Detect which cell encompasses the target text, then output its [X, Y] center coordinate. 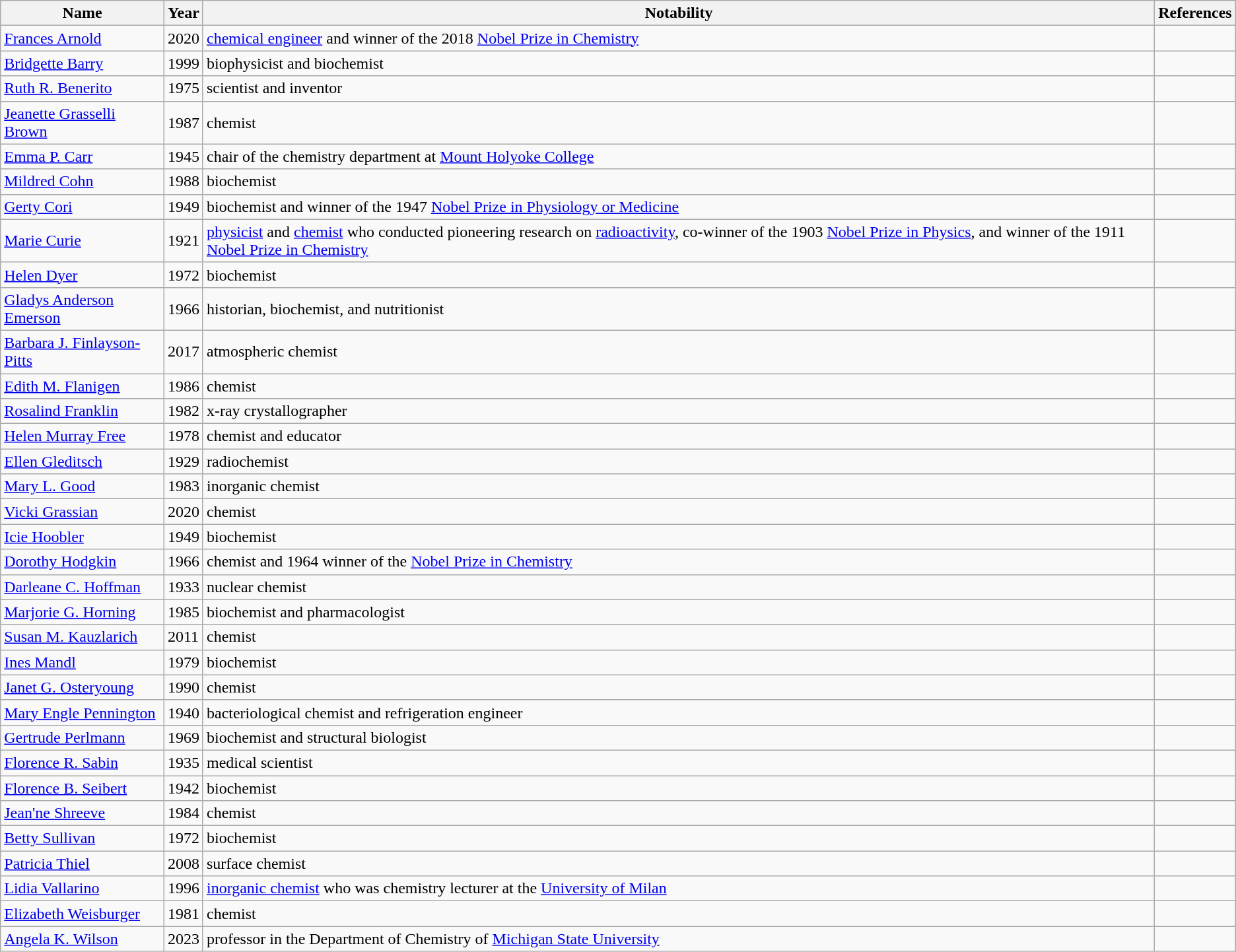
chemist and educator [679, 436]
x-ray crystallographer [679, 411]
Darleane C. Hoffman [83, 587]
Susan M. Kauzlarich [83, 637]
Gladys Anderson Emerson [83, 309]
Ruth R. Benerito [83, 88]
2008 [184, 864]
1978 [184, 436]
scientist and inventor [679, 88]
Marjorie G. Horning [83, 612]
Gerty Cori [83, 207]
Bridgette Barry [83, 63]
1988 [184, 182]
2011 [184, 637]
Janet G. Osteryoung [83, 687]
inorganic chemist who was chemistry lecturer at the University of Milan [679, 889]
chair of the chemistry department at Mount Holyoke College [679, 156]
2023 [184, 939]
Betty Sullivan [83, 838]
Marie Curie [83, 240]
bacteriological chemist and refrigeration engineer [679, 712]
1986 [184, 386]
atmospheric chemist [679, 351]
biophysicist and biochemist [679, 63]
Mary L. Good [83, 487]
Jeanette Grasselli Brown [83, 123]
Ellen Gleditsch [83, 461]
1942 [184, 788]
Helen Dyer [83, 275]
Barbara J. Finlayson-Pitts [83, 351]
Mary Engle Pennington [83, 712]
1921 [184, 240]
medical scientist [679, 763]
biochemist and structural biologist [679, 737]
1996 [184, 889]
radiochemist [679, 461]
1981 [184, 914]
Patricia Thiel [83, 864]
Edith M. Flanigen [83, 386]
Jean'ne Shreeve [83, 813]
Angela K. Wilson [83, 939]
Notability [679, 13]
Helen Murray Free [83, 436]
1945 [184, 156]
Frances Arnold [83, 38]
professor in the Department of Chemistry of Michigan State University [679, 939]
1987 [184, 123]
Rosalind Franklin [83, 411]
chemical engineer and winner of the 2018 Nobel Prize in Chemistry [679, 38]
Year [184, 13]
historian, biochemist, and nutritionist [679, 309]
1933 [184, 587]
Ines Mandl [83, 662]
chemist and 1964 winner of the Nobel Prize in Chemistry [679, 562]
Vicki Grassian [83, 512]
nuclear chemist [679, 587]
Gertrude Perlmann [83, 737]
1990 [184, 687]
1969 [184, 737]
1975 [184, 88]
References [1195, 13]
1999 [184, 63]
Name [83, 13]
Elizabeth Weisburger [83, 914]
Dorothy Hodgkin [83, 562]
1935 [184, 763]
1982 [184, 411]
surface chemist [679, 864]
Florence B. Seibert [83, 788]
1929 [184, 461]
2017 [184, 351]
1984 [184, 813]
Emma P. Carr [83, 156]
1979 [184, 662]
Lidia Vallarino [83, 889]
inorganic chemist [679, 487]
Florence R. Sabin [83, 763]
biochemist and pharmacologist [679, 612]
1985 [184, 612]
Mildred Cohn [83, 182]
1983 [184, 487]
Icie Hoobler [83, 537]
biochemist and winner of the 1947 Nobel Prize in Physiology or Medicine [679, 207]
1940 [184, 712]
